From the cell containing the given text, extract its center point as [x, y] coordinate. 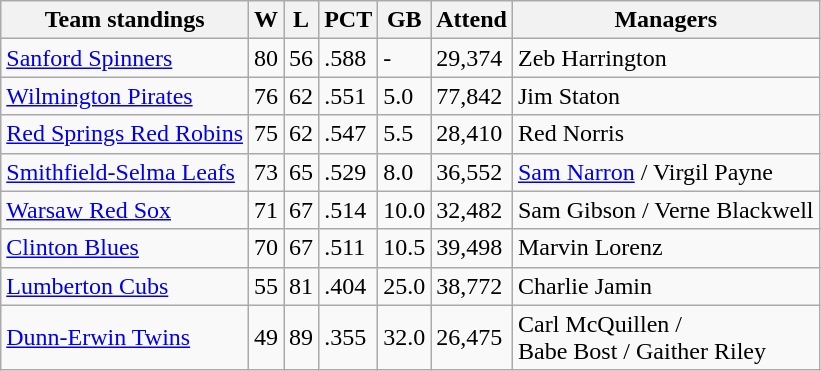
77,842 [472, 96]
.551 [348, 96]
.514 [348, 210]
.529 [348, 172]
Charlie Jamin [666, 286]
Wilmington Pirates [125, 96]
89 [302, 338]
Lumberton Cubs [125, 286]
56 [302, 58]
Sanford Spinners [125, 58]
39,498 [472, 248]
55 [266, 286]
Warsaw Red Sox [125, 210]
49 [266, 338]
10.0 [404, 210]
PCT [348, 20]
76 [266, 96]
5.0 [404, 96]
26,475 [472, 338]
65 [302, 172]
36,552 [472, 172]
Zeb Harrington [666, 58]
Red Springs Red Robins [125, 134]
8.0 [404, 172]
Jim Staton [666, 96]
GB [404, 20]
Smithfield-Selma Leafs [125, 172]
.511 [348, 248]
Attend [472, 20]
81 [302, 286]
10.5 [404, 248]
Marvin Lorenz [666, 248]
29,374 [472, 58]
25.0 [404, 286]
Team standings [125, 20]
Red Norris [666, 134]
32.0 [404, 338]
75 [266, 134]
Managers [666, 20]
38,772 [472, 286]
Sam Narron / Virgil Payne [666, 172]
Sam Gibson / Verne Blackwell [666, 210]
73 [266, 172]
.547 [348, 134]
28,410 [472, 134]
Dunn-Erwin Twins [125, 338]
L [302, 20]
32,482 [472, 210]
.404 [348, 286]
71 [266, 210]
70 [266, 248]
.588 [348, 58]
80 [266, 58]
Clinton Blues [125, 248]
5.5 [404, 134]
- [404, 58]
.355 [348, 338]
W [266, 20]
Carl McQuillen / Babe Bost / Gaither Riley [666, 338]
